Identify which cell holds the provided text, then report its [x, y] central coordinate. 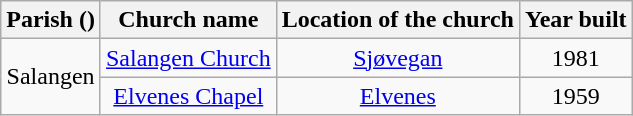
Elvenes Chapel [188, 96]
1959 [576, 96]
Sjøvegan [398, 58]
Location of the church [398, 20]
Salangen Church [188, 58]
Salangen [51, 77]
Year built [576, 20]
Parish () [51, 20]
1981 [576, 58]
Elvenes [398, 96]
Church name [188, 20]
